For the text-containing cell, return its midpoint in (x, y) coordinate format. 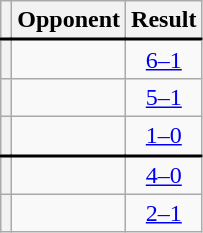
5–1 (164, 97)
4–0 (164, 174)
Opponent (69, 20)
6–1 (164, 60)
1–0 (164, 136)
Result (164, 20)
2–1 (164, 213)
